Provide the (X, Y) coordinate of the cell's center where the given text is located.  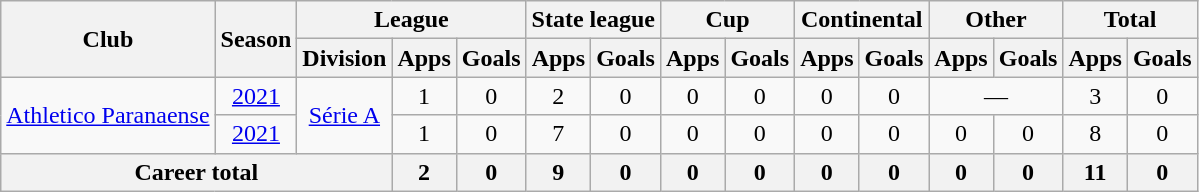
8 (1095, 134)
9 (558, 172)
Career total (196, 172)
7 (558, 134)
Other (996, 20)
Total (1130, 20)
3 (1095, 96)
League (412, 20)
Cup (727, 20)
State league (593, 20)
Division (344, 58)
— (996, 96)
11 (1095, 172)
Continental (862, 20)
Season (256, 39)
Série A (344, 115)
Club (108, 39)
Athletico Paranaense (108, 115)
